Extract the [x, y] coordinate from the center of the cell holding the provided text.  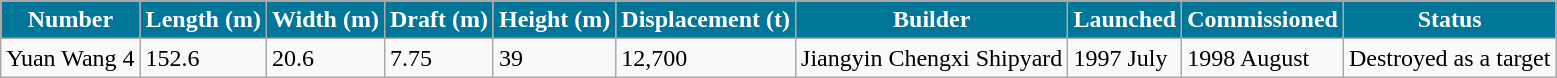
Displacement (t) [706, 20]
Builder [932, 20]
Number [70, 20]
Draft (m) [438, 20]
39 [554, 58]
Length (m) [203, 20]
20.6 [325, 58]
Commissioned [1263, 20]
Yuan Wang 4 [70, 58]
Jiangyin Chengxi Shipyard [932, 58]
Width (m) [325, 20]
7.75 [438, 58]
12,700 [706, 58]
Height (m) [554, 20]
152.6 [203, 58]
1998 August [1263, 58]
Status [1450, 20]
Destroyed as a target [1450, 58]
Launched [1125, 20]
1997 July [1125, 58]
